From the cell containing the given text, extract its center point as (x, y) coordinate. 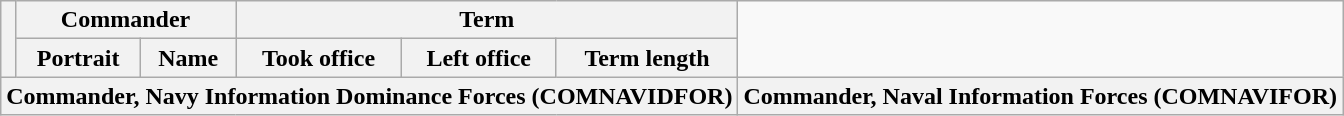
Term (487, 20)
Commander, Naval Information Forces (COMNAVIFOR) (1040, 96)
Portrait (78, 58)
Commander (126, 20)
Term length (647, 58)
Name (188, 58)
Left office (478, 58)
Took office (319, 58)
Commander, Navy Information Dominance Forces (COMNAVIDFOR) (370, 96)
